Find where the given text appears and provide that cell's center as (x, y) coordinate. 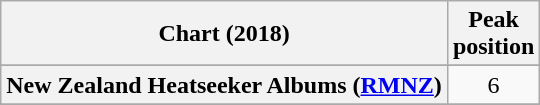
Chart (2018) (224, 34)
6 (493, 85)
New Zealand Heatseeker Albums (RMNZ) (224, 85)
Peak position (493, 34)
